Determine the [X, Y] coordinate at the center of the cell enclosing the given text.  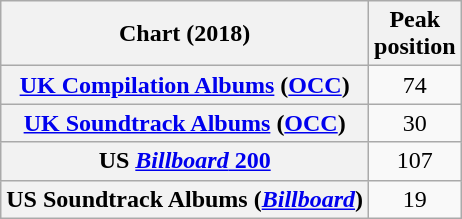
19 [415, 199]
US Soundtrack Albums (Billboard) [185, 199]
UK Compilation Albums (OCC) [185, 85]
Chart (2018) [185, 34]
UK Soundtrack Albums (OCC) [185, 123]
US Billboard 200 [185, 161]
107 [415, 161]
74 [415, 85]
Peakposition [415, 34]
30 [415, 123]
